Detect which cell encompasses the target text, then output its (X, Y) center coordinate. 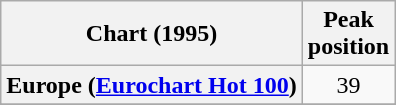
Europe (Eurochart Hot 100) (152, 85)
Chart (1995) (152, 34)
Peakposition (348, 34)
39 (348, 85)
